Locate the cell with the specified text and output its [x, y] center coordinate. 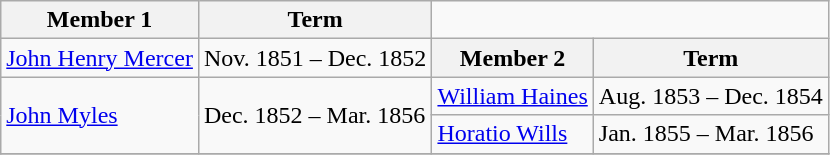
John Myles [100, 115]
Jan. 1855 – Mar. 1856 [710, 134]
John Henry Mercer [100, 58]
Member 2 [512, 58]
Member 1 [100, 20]
Aug. 1853 – Dec. 1854 [710, 96]
Horatio Wills [512, 134]
Dec. 1852 – Mar. 1856 [314, 115]
William Haines [512, 96]
Nov. 1851 – Dec. 1852 [314, 58]
